Pinpoint the cell where the given text exists, returning its (x, y) midpoint coordinate. 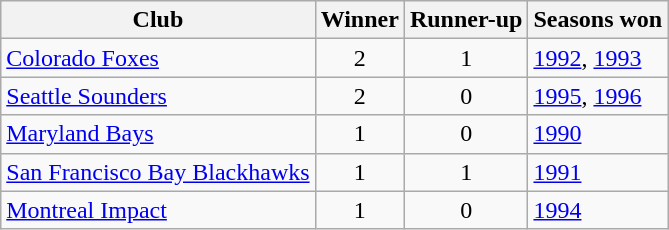
San Francisco Bay Blackhawks (158, 172)
Maryland Bays (158, 134)
1995, 1996 (598, 96)
1994 (598, 210)
Seasons won (598, 20)
Seattle Sounders (158, 96)
Colorado Foxes (158, 58)
Club (158, 20)
1990 (598, 134)
Runner-up (466, 20)
Montreal Impact (158, 210)
Winner (360, 20)
1991 (598, 172)
1992, 1993 (598, 58)
